Determine the [x, y] coordinate at the center of the cell enclosing the given text.  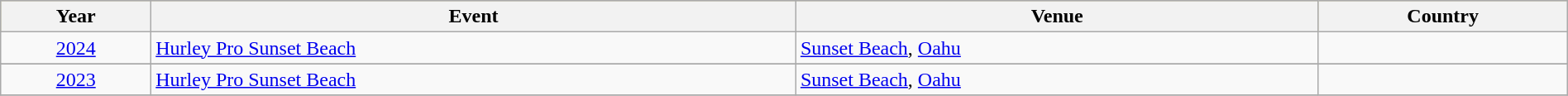
Venue [1057, 17]
Event [474, 17]
2024 [76, 48]
Year [76, 17]
2023 [76, 79]
Country [1442, 17]
